For the text-containing cell, return its midpoint in (X, Y) coordinate format. 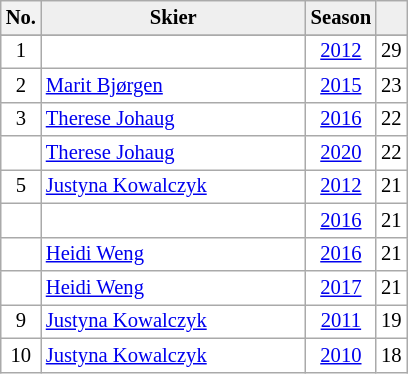
23 (391, 85)
Marit Bjørgen (174, 85)
10 (21, 355)
19 (391, 321)
2010 (341, 355)
5 (21, 186)
Season (341, 17)
2 (21, 85)
1 (21, 51)
2020 (341, 153)
Skier (174, 17)
9 (21, 321)
18 (391, 355)
2011 (341, 321)
29 (391, 51)
2017 (341, 287)
3 (21, 119)
2015 (341, 85)
No. (21, 17)
